For the text-containing cell, return its midpoint in [X, Y] coordinate format. 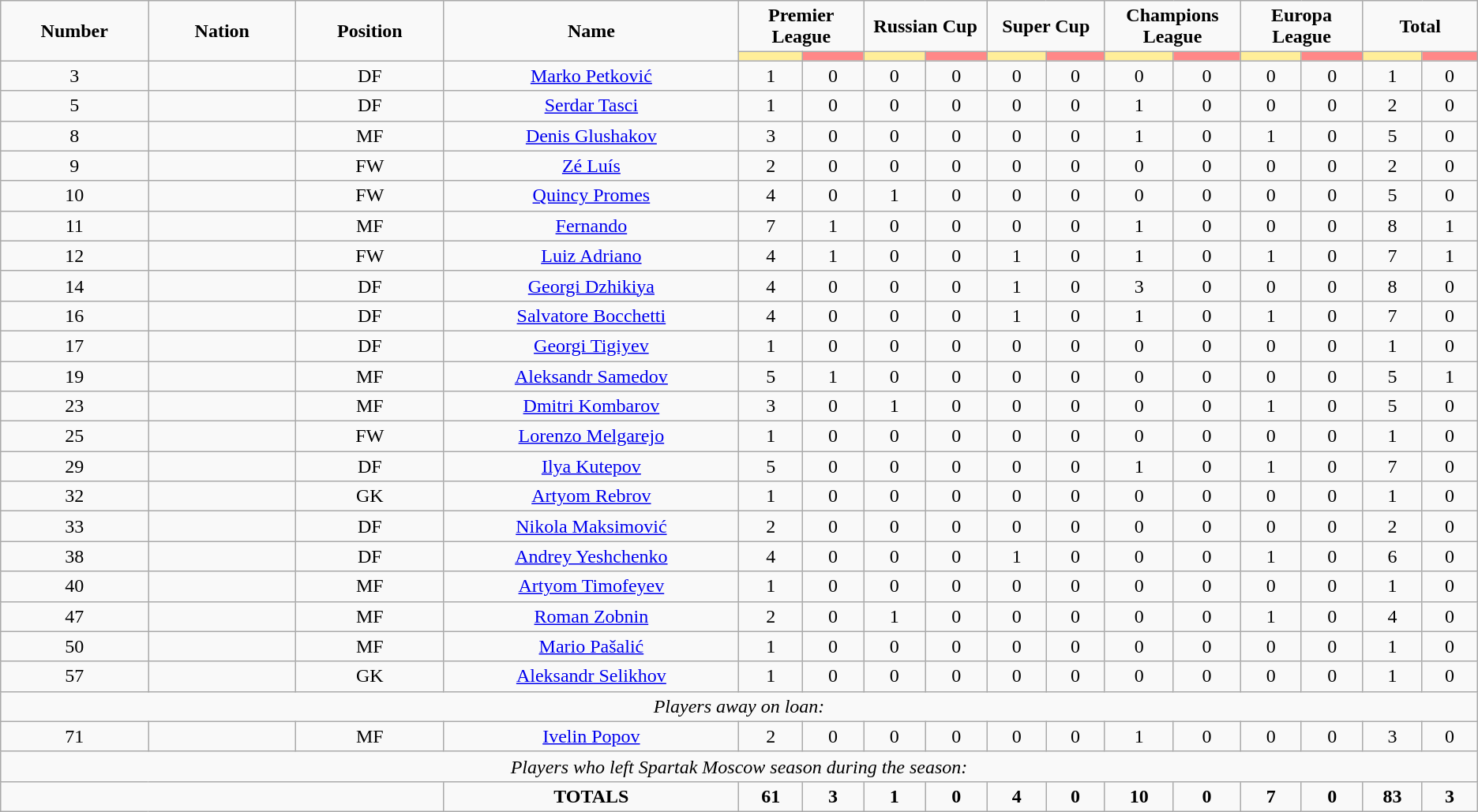
12 [74, 256]
Lorenzo Melgarejo [591, 436]
Quincy Promes [591, 196]
17 [74, 346]
Denis Glushakov [591, 136]
Serdar Tasci [591, 106]
Fernando [591, 226]
83 [1393, 796]
Number [74, 31]
Position [369, 31]
38 [74, 556]
Players away on loan: [739, 706]
Artyom Rebrov [591, 496]
40 [74, 586]
6 [1393, 556]
Ilya Kutepov [591, 466]
Andrey Yeshchenko [591, 556]
9 [74, 166]
71 [74, 736]
47 [74, 616]
Europa League [1301, 27]
Mario Pašalić [591, 646]
Marko Petković [591, 76]
Ivelin Popov [591, 736]
Total [1420, 27]
Luiz Adriano [591, 256]
Zé Luís [591, 166]
23 [74, 406]
19 [74, 376]
Super Cup [1047, 27]
Nation [223, 31]
14 [74, 286]
16 [74, 316]
25 [74, 436]
Premier League [801, 27]
Nikola Maksimović [591, 526]
33 [74, 526]
Russian Cup [925, 27]
50 [74, 646]
Georgi Tigiyev [591, 346]
61 [771, 796]
TOTALS [591, 796]
29 [74, 466]
Roman Zobnin [591, 616]
Dmitri Kombarov [591, 406]
Aleksandr Selikhov [591, 676]
32 [74, 496]
Salvatore Bocchetti [591, 316]
Artyom Timofeyev [591, 586]
11 [74, 226]
57 [74, 676]
Georgi Dzhikiya [591, 286]
Players who left Spartak Moscow season during the season: [739, 766]
Aleksandr Samedov [591, 376]
Name [591, 31]
Champions League [1172, 27]
